Detect which cell encompasses the target text, then output its (x, y) center coordinate. 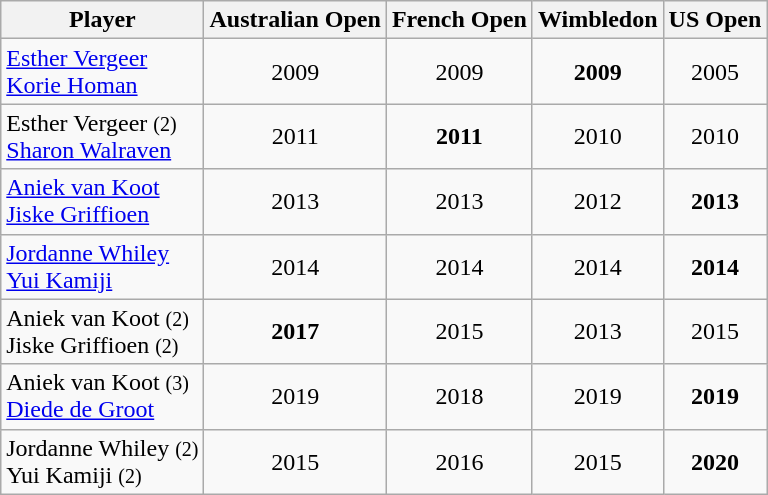
Player (102, 20)
2012 (598, 202)
Aniek van Koot Jiske Griffioen (102, 202)
2020 (715, 462)
Wimbledon (598, 20)
Jordanne Whiley Yui Kamiji (102, 266)
French Open (459, 20)
US Open (715, 20)
2016 (459, 462)
2005 (715, 72)
Aniek van Koot (3) Diede de Groot (102, 396)
Australian Open (295, 20)
Aniek van Koot (2) Jiske Griffioen (2) (102, 332)
Esther Vergeer Korie Homan (102, 72)
2018 (459, 396)
2017 (295, 332)
Jordanne Whiley (2) Yui Kamiji (2) (102, 462)
Esther Vergeer (2) Sharon Walraven (102, 136)
